Pinpoint the cell where the given text exists, returning its (X, Y) midpoint coordinate. 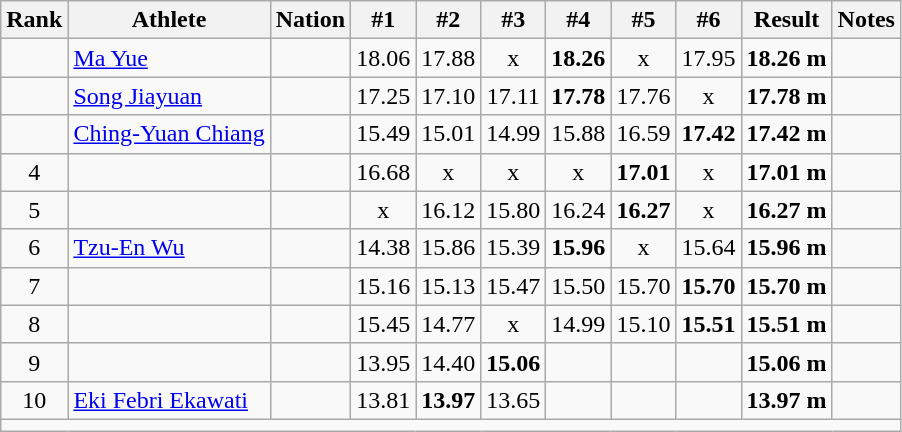
15.13 (448, 286)
17.78 m (786, 96)
Ma Yue (169, 58)
15.45 (384, 324)
Song Jiayuan (169, 96)
15.96 (578, 248)
17.42 (708, 134)
13.81 (384, 400)
15.50 (578, 286)
15.51 m (786, 324)
5 (34, 210)
16.24 (578, 210)
16.27 (644, 210)
16.27 m (786, 210)
17.25 (384, 96)
15.96 m (786, 248)
Notes (866, 20)
17.42 m (786, 134)
#5 (644, 20)
#3 (514, 20)
17.88 (448, 58)
17.78 (578, 96)
14.40 (448, 362)
16.59 (644, 134)
Result (786, 20)
#2 (448, 20)
15.80 (514, 210)
7 (34, 286)
Athlete (169, 20)
16.68 (384, 172)
Rank (34, 20)
8 (34, 324)
13.65 (514, 400)
15.39 (514, 248)
14.38 (384, 248)
15.49 (384, 134)
17.01 (644, 172)
4 (34, 172)
17.01 m (786, 172)
15.06 m (786, 362)
17.76 (644, 96)
18.26 (578, 58)
13.97 (448, 400)
10 (34, 400)
18.06 (384, 58)
15.70 m (786, 286)
17.95 (708, 58)
Tzu-En Wu (169, 248)
6 (34, 248)
9 (34, 362)
Nation (310, 20)
15.64 (708, 248)
15.86 (448, 248)
16.12 (448, 210)
#6 (708, 20)
13.97 m (786, 400)
15.06 (514, 362)
15.10 (644, 324)
#1 (384, 20)
Ching-Yuan Chiang (169, 134)
15.16 (384, 286)
Eki Febri Ekawati (169, 400)
15.47 (514, 286)
15.01 (448, 134)
15.51 (708, 324)
13.95 (384, 362)
17.11 (514, 96)
14.77 (448, 324)
15.88 (578, 134)
17.10 (448, 96)
18.26 m (786, 58)
#4 (578, 20)
